Output the (X, Y) coordinate of the center of the cell containing the given text.  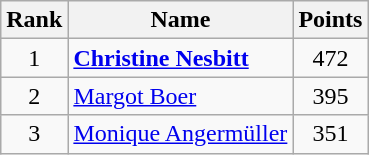
Monique Angermüller (180, 134)
Name (180, 20)
Rank (34, 20)
395 (330, 96)
Margot Boer (180, 96)
2 (34, 96)
Points (330, 20)
Christine Nesbitt (180, 58)
351 (330, 134)
1 (34, 58)
472 (330, 58)
3 (34, 134)
